Return the [x, y] coordinate for the center point of the cell that contains the specified text.  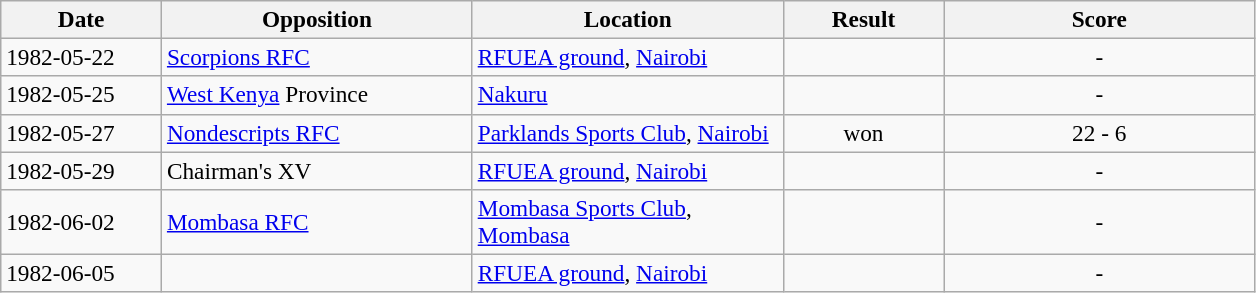
1982-05-27 [82, 133]
Scorpions RFC [318, 57]
1982-05-29 [82, 170]
Score [1100, 19]
Date [82, 19]
1982-05-22 [82, 57]
1982-05-25 [82, 95]
Parklands Sports Club, Nairobi [628, 133]
Nakuru [628, 95]
Location [628, 19]
Mombasa RFC [318, 222]
Opposition [318, 19]
1982-06-05 [82, 273]
won [864, 133]
22 - 6 [1100, 133]
West Kenya Province [318, 95]
Chairman's XV [318, 170]
Mombasa Sports Club, Mombasa [628, 222]
1982-06-02 [82, 222]
Nondescripts RFC [318, 133]
Result [864, 19]
